Determine the [X, Y] coordinate at the center of the cell enclosing the given text.  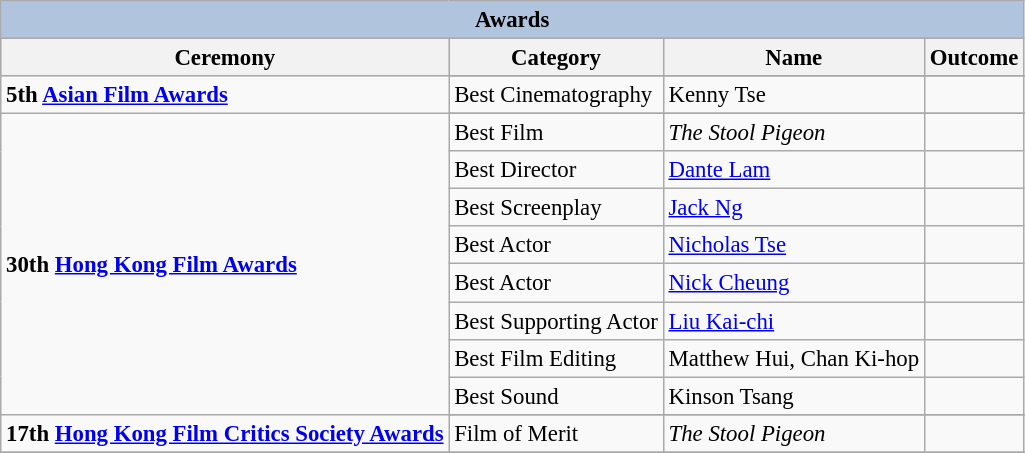
Best Cinematography [556, 95]
Nicholas Tse [794, 245]
Nick Cheung [794, 283]
Ceremony [225, 58]
5th Asian Film Awards [225, 95]
Best Film [556, 133]
Awards [512, 20]
Film of Merit [556, 433]
Outcome [974, 58]
30th Hong Kong Film Awards [225, 264]
17th Hong Kong Film Critics Society Awards [225, 433]
Best Film Editing [556, 358]
Jack Ng [794, 208]
Matthew Hui, Chan Ki-hop [794, 358]
Category [556, 58]
Best Sound [556, 396]
Name [794, 58]
Best Supporting Actor [556, 321]
Best Director [556, 170]
Kenny Tse [794, 95]
Dante Lam [794, 170]
Kinson Tsang [794, 396]
Liu Kai-chi [794, 321]
Best Screenplay [556, 208]
